For the text-containing cell, return its midpoint in [x, y] coordinate format. 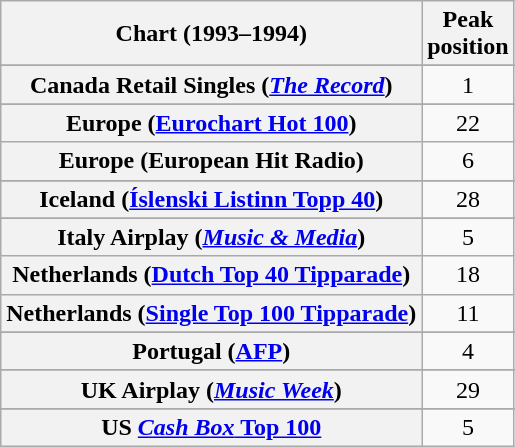
Italy Airplay (Music & Media) [212, 237]
28 [468, 199]
Europe (Eurochart Hot 100) [212, 123]
Netherlands (Dutch Top 40 Tipparade) [212, 275]
Portugal (AFP) [212, 351]
18 [468, 275]
Chart (1993–1994) [212, 34]
Europe (European Hit Radio) [212, 161]
Iceland (Íslenski Listinn Topp 40) [212, 199]
22 [468, 123]
UK Airplay (Music Week) [212, 389]
Canada Retail Singles (The Record) [212, 85]
Peakposition [468, 34]
6 [468, 161]
1 [468, 85]
11 [468, 313]
US Cash Box Top 100 [212, 427]
4 [468, 351]
29 [468, 389]
Netherlands (Single Top 100 Tipparade) [212, 313]
